Extract the [X, Y] coordinate from the center of the cell holding the provided text.  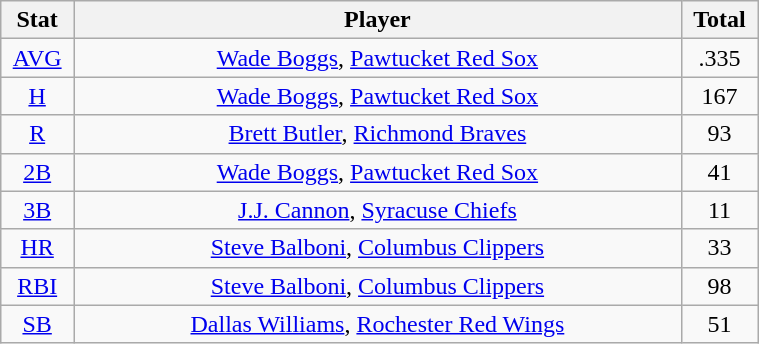
Total [719, 20]
H [38, 96]
167 [719, 96]
HR [38, 248]
2B [38, 172]
93 [719, 134]
98 [719, 286]
Brett Butler, Richmond Braves [378, 134]
.335 [719, 58]
33 [719, 248]
41 [719, 172]
R [38, 134]
11 [719, 210]
J.J. Cannon, Syracuse Chiefs [378, 210]
RBI [38, 286]
51 [719, 324]
AVG [38, 58]
Dallas Williams, Rochester Red Wings [378, 324]
3B [38, 210]
Player [378, 20]
Stat [38, 20]
SB [38, 324]
